Return [X, Y] of the center of cell containing provided text 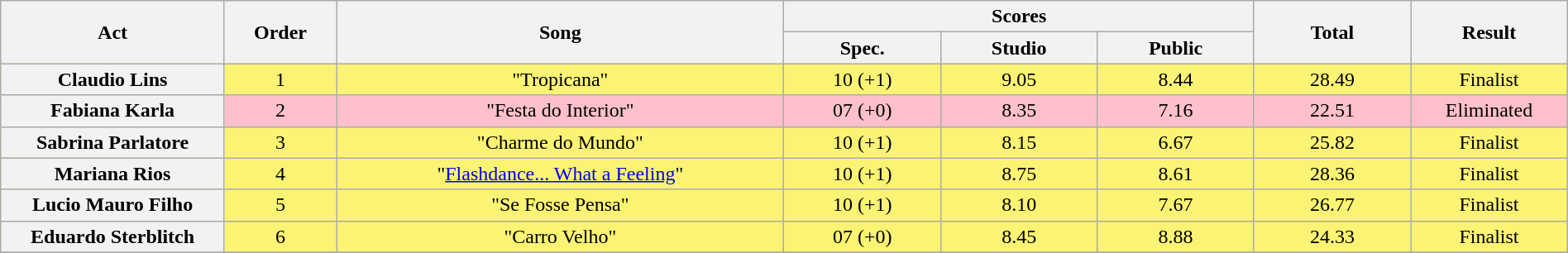
26.77 [1331, 205]
6.67 [1176, 142]
Total [1331, 32]
28.36 [1331, 174]
8.75 [1019, 174]
Public [1176, 48]
24.33 [1331, 236]
Sabrina Parlatore [112, 142]
Lucio Mauro Filho [112, 205]
Song [561, 32]
Spec. [862, 48]
Fabiana Karla [112, 111]
"Tropicana" [561, 79]
8.61 [1176, 174]
28.49 [1331, 79]
Studio [1019, 48]
Scores [1019, 17]
8.88 [1176, 236]
8.15 [1019, 142]
22.51 [1331, 111]
8.10 [1019, 205]
7.67 [1176, 205]
9.05 [1019, 79]
5 [280, 205]
8.35 [1019, 111]
Eduardo Sterblitch [112, 236]
6 [280, 236]
3 [280, 142]
Act [112, 32]
"Carro Velho" [561, 236]
Order [280, 32]
8.44 [1176, 79]
8.45 [1019, 236]
7.16 [1176, 111]
25.82 [1331, 142]
"Charme do Mundo" [561, 142]
4 [280, 174]
Eliminated [1489, 111]
Claudio Lins [112, 79]
"Se Fosse Pensa" [561, 205]
Result [1489, 32]
"Flashdance... What a Feeling" [561, 174]
2 [280, 111]
1 [280, 79]
Mariana Rios [112, 174]
"Festa do Interior" [561, 111]
